Capture the cell that displays the provided text and extract its [X, Y] central coordinate. 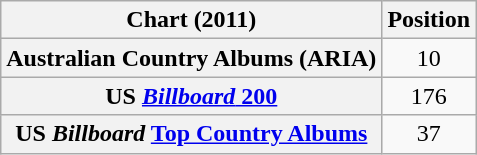
176 [429, 96]
Position [429, 20]
US Billboard 200 [192, 96]
10 [429, 58]
37 [429, 134]
Chart (2011) [192, 20]
Australian Country Albums (ARIA) [192, 58]
US Billboard Top Country Albums [192, 134]
